Return (X, Y) of the center of cell containing provided text 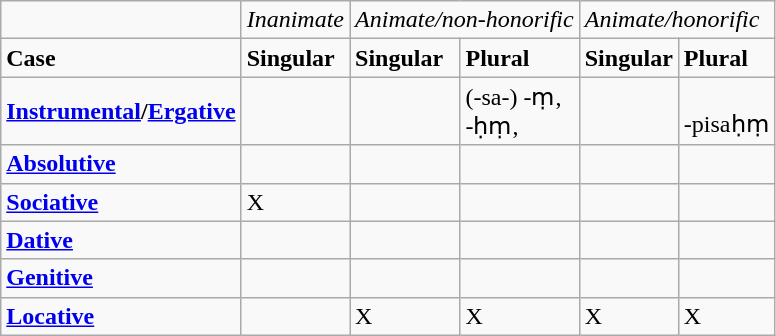
Case (121, 58)
-pisaḥṃ (726, 111)
Animate/non-honorific (465, 20)
Instrumental/Ergative (121, 111)
Dative (121, 240)
Absolutive (121, 164)
Inanimate (295, 20)
Genitive (121, 278)
Sociative (121, 202)
Animate/honorific (677, 20)
(-sa-) -ṃ,-ḥṃ, (520, 111)
Locative (121, 316)
